Search for the cell housing the specified text and yield its (x, y) center coordinate. 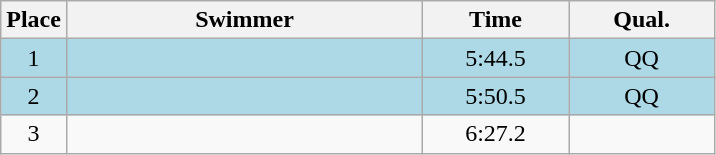
3 (34, 134)
Time (496, 20)
2 (34, 96)
Qual. (642, 20)
Place (34, 20)
6:27.2 (496, 134)
1 (34, 58)
Swimmer (244, 20)
5:50.5 (496, 96)
5:44.5 (496, 58)
